Search for the cell housing the specified text and yield its (X, Y) center coordinate. 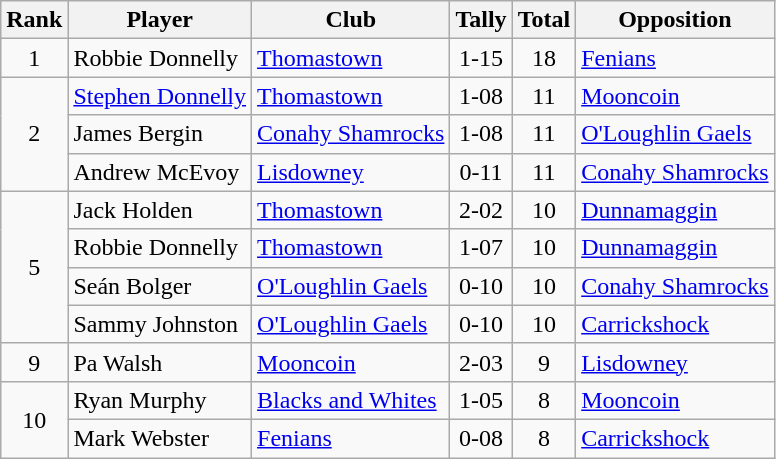
Sammy Johnston (160, 324)
2-02 (481, 210)
Ryan Murphy (160, 400)
Stephen Donnelly (160, 96)
Seán Bolger (160, 286)
2-03 (481, 362)
2 (34, 134)
Jack Holden (160, 210)
Pa Walsh (160, 362)
Blacks and Whites (351, 400)
18 (544, 58)
5 (34, 267)
Player (160, 20)
1-05 (481, 400)
Tally (481, 20)
Rank (34, 20)
Total (544, 20)
Club (351, 20)
1-15 (481, 58)
Opposition (675, 20)
1-07 (481, 248)
0-11 (481, 172)
Mark Webster (160, 438)
James Bergin (160, 134)
Andrew McEvoy (160, 172)
1 (34, 58)
0-08 (481, 438)
